Locate the cell with the specified text and output its (X, Y) center coordinate. 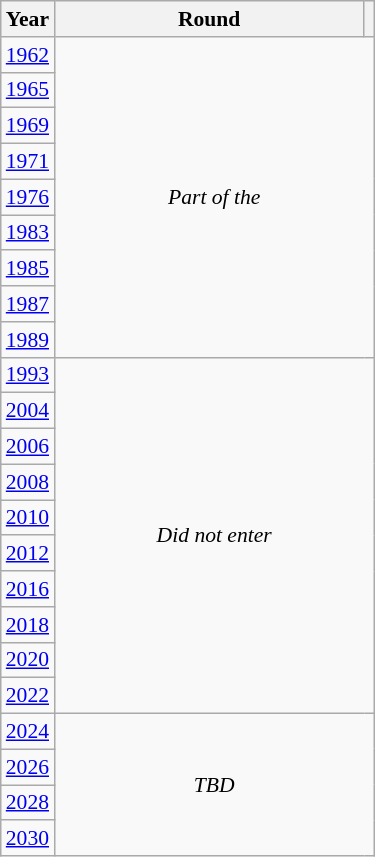
2030 (28, 839)
2012 (28, 554)
2008 (28, 482)
Part of the (214, 198)
Did not enter (214, 535)
1985 (28, 269)
Round (209, 19)
2026 (28, 767)
1971 (28, 162)
2004 (28, 411)
2010 (28, 518)
1965 (28, 90)
TBD (214, 785)
2020 (28, 660)
2028 (28, 803)
1987 (28, 304)
1983 (28, 233)
2016 (28, 589)
1993 (28, 375)
2006 (28, 447)
1962 (28, 55)
2024 (28, 732)
2022 (28, 696)
Year (28, 19)
1976 (28, 197)
2018 (28, 625)
1969 (28, 126)
1989 (28, 340)
